From the cell containing the given text, extract its center point as (X, Y) coordinate. 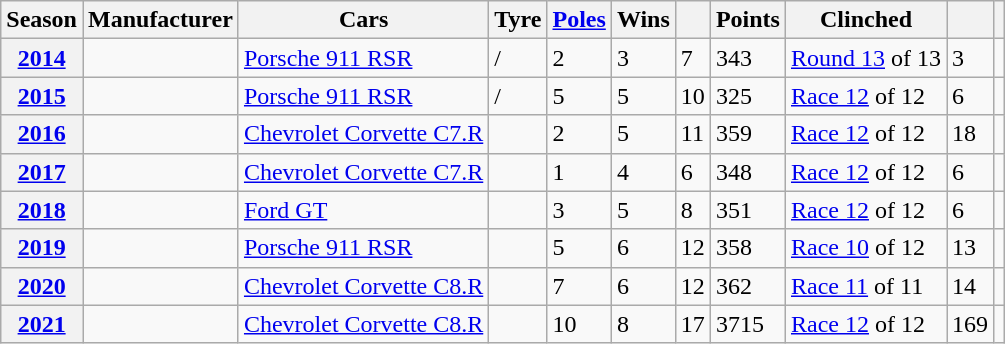
Poles (579, 20)
358 (748, 248)
Ford GT (363, 210)
348 (748, 172)
Round 13 of 13 (866, 58)
Manufacturer (160, 20)
3715 (748, 324)
Clinched (866, 20)
2019 (42, 248)
2017 (42, 172)
17 (692, 324)
325 (748, 96)
2016 (42, 134)
Cars (363, 20)
18 (970, 134)
362 (748, 286)
13 (970, 248)
351 (748, 210)
1 (579, 172)
2021 (42, 324)
Points (748, 20)
343 (748, 58)
14 (970, 286)
2014 (42, 58)
169 (970, 324)
4 (643, 172)
359 (748, 134)
Season (42, 20)
Wins (643, 20)
2018 (42, 210)
Tyre (518, 20)
Race 11 of 11 (866, 286)
11 (692, 134)
2015 (42, 96)
2020 (42, 286)
Race 10 of 12 (866, 248)
